Output the (x, y) coordinate of the center of the cell containing the given text.  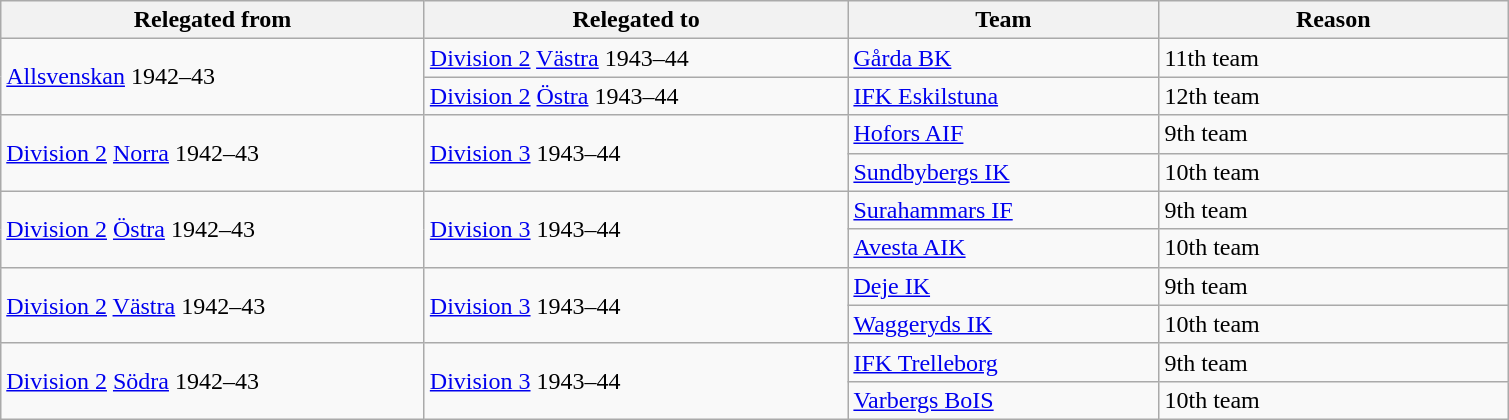
Division 2 Östra 1943–44 (636, 96)
11th team (1334, 58)
12th team (1334, 96)
Relegated to (636, 20)
Division 2 Västra 1942–43 (213, 305)
Division 2 Västra 1943–44 (636, 58)
Division 2 Östra 1942–43 (213, 229)
Gårda BK (1004, 58)
Avesta AIK (1004, 248)
Relegated from (213, 20)
Team (1004, 20)
Sundbybergs IK (1004, 172)
Surahammars IF (1004, 210)
Allsvenskan 1942–43 (213, 77)
IFK Eskilstuna (1004, 96)
Deje IK (1004, 286)
Varbergs BoIS (1004, 400)
Hofors AIF (1004, 134)
Reason (1334, 20)
Waggeryds IK (1004, 324)
Division 2 Norra 1942–43 (213, 153)
IFK Trelleborg (1004, 362)
Division 2 Södra 1942–43 (213, 381)
